Return the (x, y) coordinate for the center point of the cell that contains the specified text.  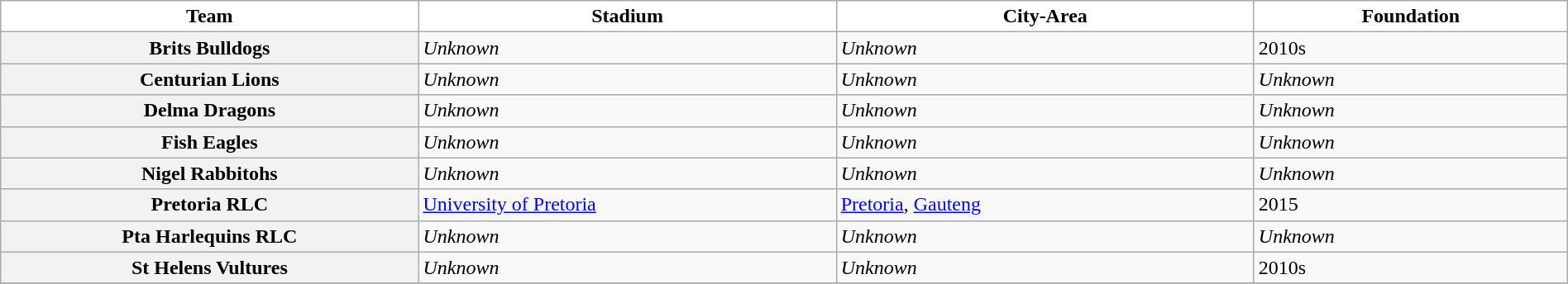
Foundation (1411, 17)
St Helens Vultures (210, 267)
University of Pretoria (627, 205)
Fish Eagles (210, 142)
Stadium (627, 17)
City-Area (1045, 17)
Pretoria, Gauteng (1045, 205)
2015 (1411, 205)
Pretoria RLC (210, 205)
Delma Dragons (210, 111)
Pta Harlequins RLC (210, 236)
Brits Bulldogs (210, 48)
Team (210, 17)
Centurian Lions (210, 79)
Nigel Rabbitohs (210, 173)
